Pinpoint the cell where the given text exists, returning its [X, Y] midpoint coordinate. 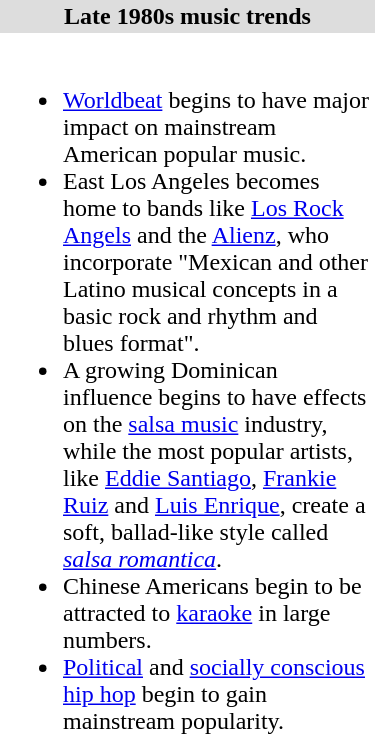
Late 1980s music trends [188, 16]
